Output the (X, Y) coordinate of the center of the cell containing the given text.  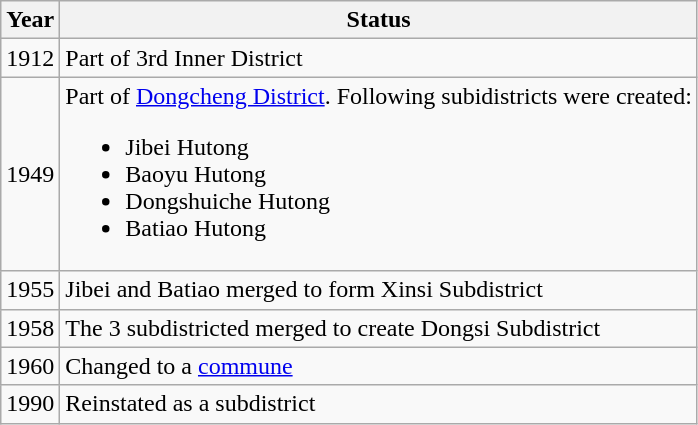
Part of Dongcheng District. Following subidistricts were created:Jibei HutongBaoyu HutongDongshuiche HutongBatiao Hutong (379, 174)
1949 (30, 174)
Status (379, 20)
Changed to a commune (379, 366)
Jibei and Batiao merged to form Xinsi Subdistrict (379, 290)
Year (30, 20)
1958 (30, 328)
1990 (30, 404)
1912 (30, 58)
1955 (30, 290)
Reinstated as a subdistrict (379, 404)
Part of 3rd Inner District (379, 58)
The 3 subdistricted merged to create Dongsi Subdistrict (379, 328)
1960 (30, 366)
